Search for the cell housing the specified text and yield its [X, Y] center coordinate. 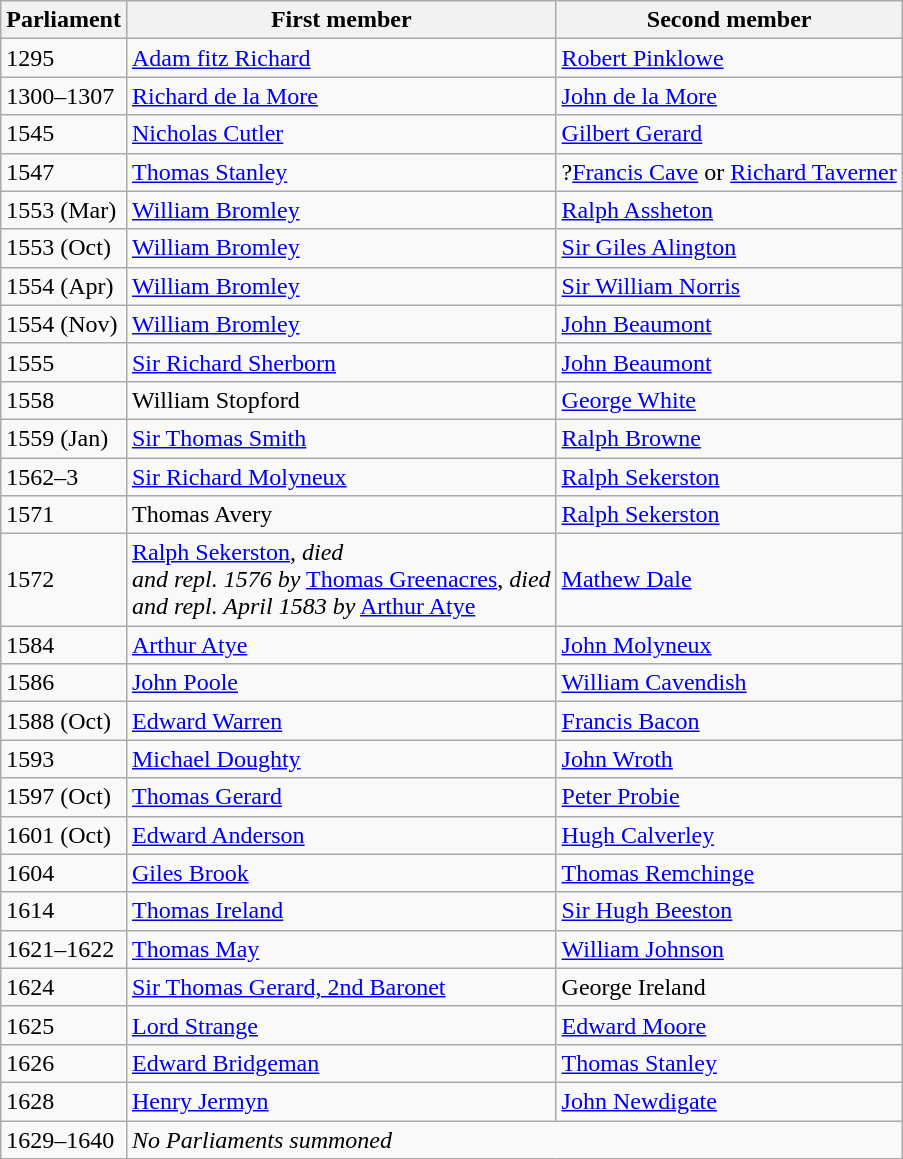
1624 [64, 987]
Sir Thomas Smith [341, 438]
Edward Warren [341, 721]
Sir Thomas Gerard, 2nd Baronet [341, 987]
1626 [64, 1063]
Arthur Atye [341, 645]
Thomas Ireland [341, 911]
1554 (Apr) [64, 286]
1621–1622 [64, 949]
?Francis Cave or Richard Taverner [729, 172]
Thomas May [341, 949]
Mathew Dale [729, 580]
1300–1307 [64, 96]
Second member [729, 20]
1572 [64, 580]
Thomas Remchinge [729, 873]
1562–3 [64, 477]
1547 [64, 172]
1625 [64, 1025]
Hugh Calverley [729, 835]
1295 [64, 58]
1601 (Oct) [64, 835]
John Molyneux [729, 645]
Sir Giles Alington [729, 248]
William Johnson [729, 949]
1604 [64, 873]
Robert Pinklowe [729, 58]
Sir Richard Sherborn [341, 362]
Michael Doughty [341, 759]
Parliament [64, 20]
Lord Strange [341, 1025]
John Newdigate [729, 1101]
Henry Jermyn [341, 1101]
Edward Anderson [341, 835]
1554 (Nov) [64, 324]
Francis Bacon [729, 721]
George White [729, 400]
1553 (Oct) [64, 248]
1628 [64, 1101]
John Poole [341, 683]
1555 [64, 362]
1545 [64, 134]
Peter Probie [729, 797]
1593 [64, 759]
1588 (Oct) [64, 721]
George Ireland [729, 987]
1586 [64, 683]
John de la More [729, 96]
Edward Moore [729, 1025]
Gilbert Gerard [729, 134]
1597 (Oct) [64, 797]
Thomas Gerard [341, 797]
William Stopford [341, 400]
1571 [64, 515]
Giles Brook [341, 873]
No Parliaments summoned [514, 1139]
1559 (Jan) [64, 438]
Richard de la More [341, 96]
Edward Bridgeman [341, 1063]
Sir William Norris [729, 286]
Thomas Avery [341, 515]
Ralph Browne [729, 438]
William Cavendish [729, 683]
Sir Hugh Beeston [729, 911]
Nicholas Cutler [341, 134]
1629–1640 [64, 1139]
1584 [64, 645]
Adam fitz Richard [341, 58]
John Wroth [729, 759]
1553 (Mar) [64, 210]
Sir Richard Molyneux [341, 477]
1614 [64, 911]
First member [341, 20]
Ralph Assheton [729, 210]
Ralph Sekerston, died and repl. 1576 by Thomas Greenacres, died and repl. April 1583 by Arthur Atye [341, 580]
1558 [64, 400]
